Identify which cell holds the provided text, then report its [X, Y] central coordinate. 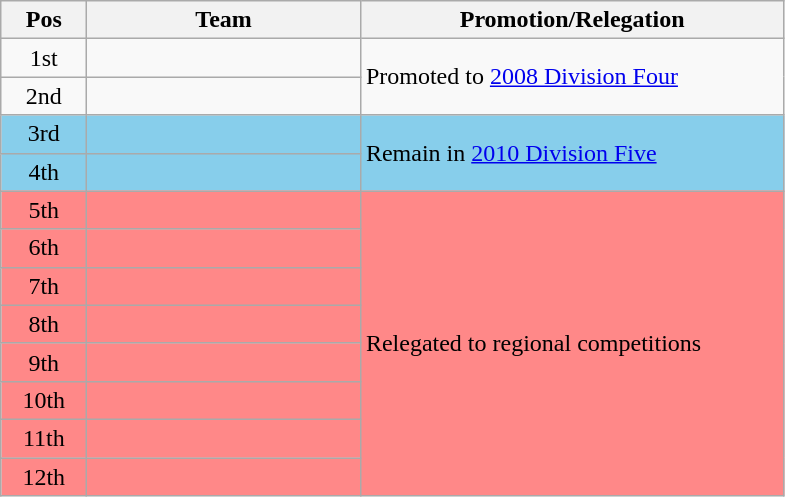
1st [44, 58]
7th [44, 286]
8th [44, 324]
6th [44, 248]
4th [44, 172]
Promoted to 2008 Division Four [572, 77]
11th [44, 438]
12th [44, 477]
3rd [44, 134]
2nd [44, 96]
Pos [44, 20]
Relegated to regional competitions [572, 343]
10th [44, 400]
5th [44, 210]
Remain in 2010 Division Five [572, 153]
Team [224, 20]
9th [44, 362]
Promotion/Relegation [572, 20]
